Locate the cell with the specified text and output its (x, y) center coordinate. 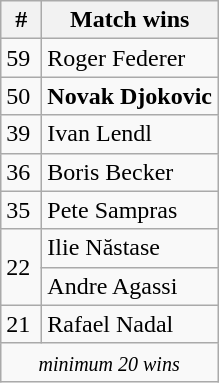
Roger Federer (130, 58)
36 (22, 172)
Boris Becker (130, 172)
Rafael Nadal (130, 324)
35 (22, 210)
59 (22, 58)
Andre Agassi (130, 286)
50 (22, 96)
Novak Djokovic (130, 96)
Ivan Lendl (130, 134)
39 (22, 134)
21 (22, 324)
Match wins (130, 20)
Pete Sampras (130, 210)
Ilie Năstase (130, 248)
22 (22, 267)
# (22, 20)
minimum 20 wins (110, 362)
